Extract the (x, y) coordinate from the center of the cell holding the provided text.  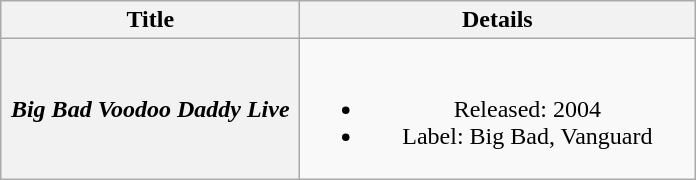
Big Bad Voodoo Daddy Live (150, 109)
Title (150, 20)
Details (498, 20)
Released: 2004Label: Big Bad, Vanguard (498, 109)
